Determine the (X, Y) coordinate at the center of the cell enclosing the given text.  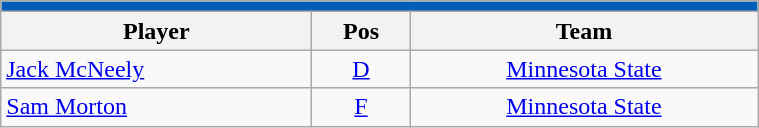
Player (156, 31)
Team (584, 31)
D (361, 69)
Pos (361, 31)
Sam Morton (156, 107)
Jack McNeely (156, 69)
F (361, 107)
